Scan for the cell matching the given text and deliver its [x, y] coordinate at center. 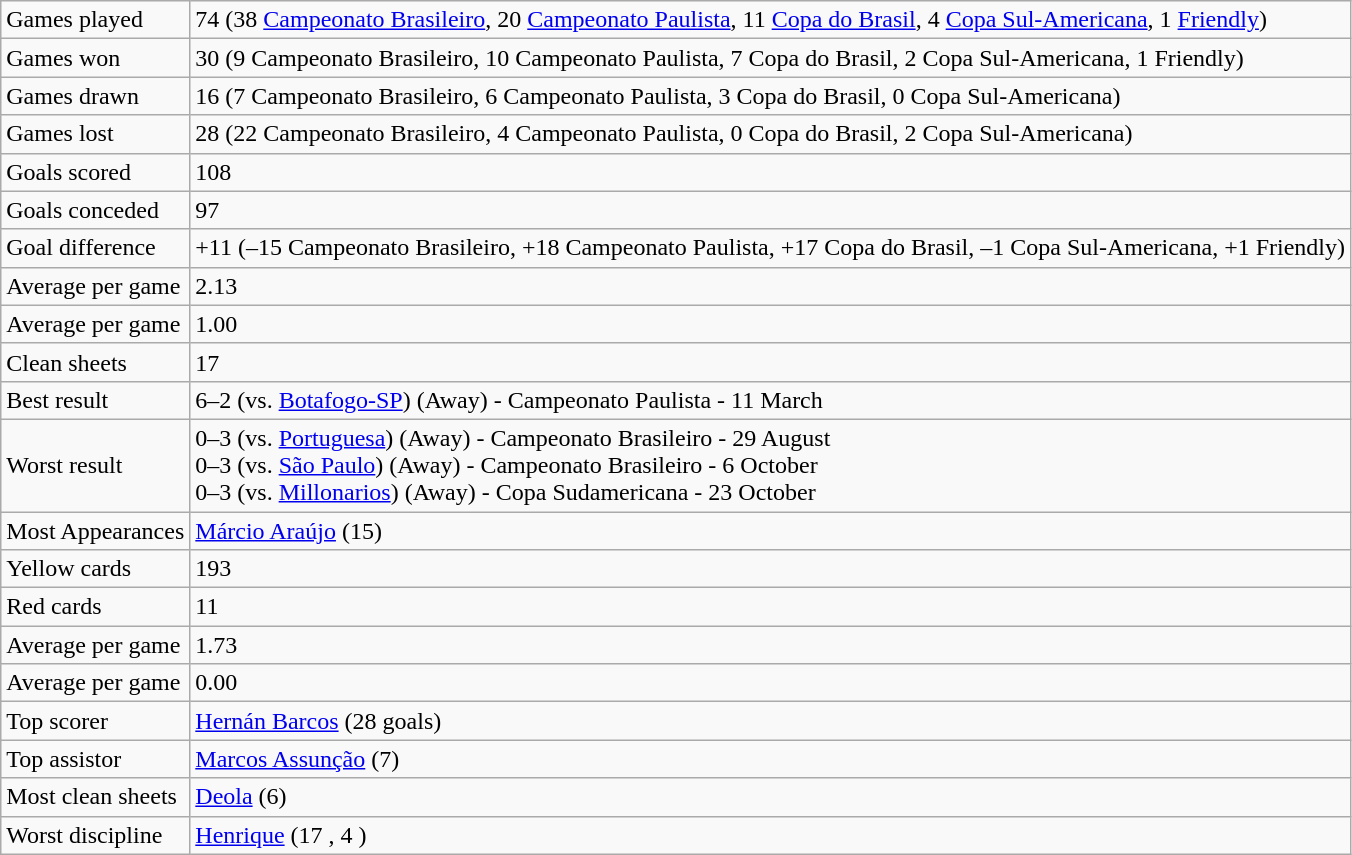
Games won [96, 58]
6–2 (vs. Botafogo-SP) (Away) - Campeonato Paulista - 11 March [770, 400]
1.00 [770, 324]
Games drawn [96, 96]
97 [770, 210]
Most Appearances [96, 531]
Games played [96, 20]
Best result [96, 400]
Marcos Assunção (7) [770, 759]
0.00 [770, 683]
11 [770, 607]
Goals conceded [96, 210]
28 (22 Campeonato Brasileiro, 4 Campeonato Paulista, 0 Copa do Brasil, 2 Copa Sul-Americana) [770, 134]
1.73 [770, 645]
Márcio Araújo (15) [770, 531]
108 [770, 172]
Goals scored [96, 172]
Deola (6) [770, 797]
Games lost [96, 134]
Clean sheets [96, 362]
Most clean sheets [96, 797]
2.13 [770, 286]
Goal difference [96, 248]
Top scorer [96, 721]
74 (38 Campeonato Brasileiro, 20 Campeonato Paulista, 11 Copa do Brasil, 4 Copa Sul-Americana, 1 Friendly) [770, 20]
+11 (–15 Campeonato Brasileiro, +18 Campeonato Paulista, +17 Copa do Brasil, –1 Copa Sul-Americana, +1 Friendly) [770, 248]
Red cards [96, 607]
Henrique (17 , 4 ) [770, 835]
30 (9 Campeonato Brasileiro, 10 Campeonato Paulista, 7 Copa do Brasil, 2 Copa Sul-Americana, 1 Friendly) [770, 58]
193 [770, 569]
16 (7 Campeonato Brasileiro, 6 Campeonato Paulista, 3 Copa do Brasil, 0 Copa Sul-Americana) [770, 96]
Top assistor [96, 759]
17 [770, 362]
Worst discipline [96, 835]
Hernán Barcos (28 goals) [770, 721]
Yellow cards [96, 569]
Worst result [96, 465]
